From the cell containing the given text, extract its center point as [x, y] coordinate. 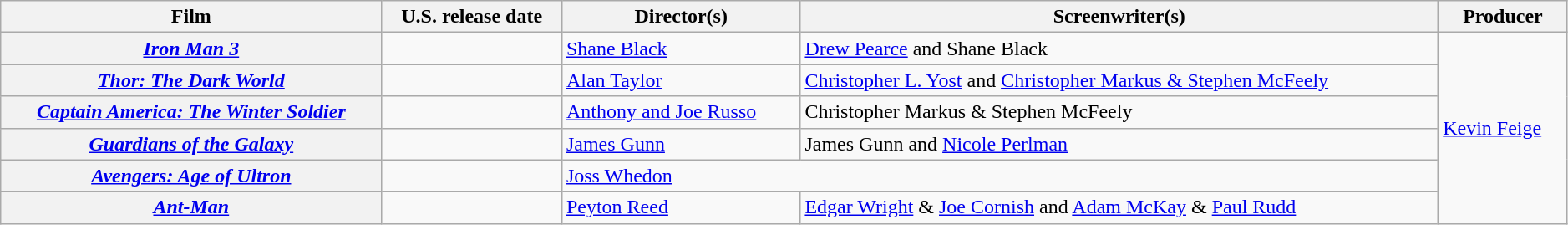
Thor: The Dark World [191, 80]
Joss Whedon [999, 176]
James Gunn [681, 144]
Avengers: Age of Ultron [191, 176]
Anthony and Joe Russo [681, 112]
Screenwriter(s) [1119, 17]
U.S. release date [471, 17]
Film [191, 17]
Director(s) [681, 17]
Christopher Markus & Stephen McFeely [1119, 112]
Peyton Reed [681, 207]
Shane Black [681, 49]
Guardians of the Galaxy [191, 144]
Drew Pearce and Shane Black [1119, 49]
Edgar Wright & Joe Cornish and Adam McKay & Paul Rudd [1119, 207]
Kevin Feige [1504, 128]
Christopher L. Yost and Christopher Markus & Stephen McFeely [1119, 80]
Producer [1504, 17]
Ant-Man [191, 207]
Iron Man 3 [191, 49]
Alan Taylor [681, 80]
James Gunn and Nicole Perlman [1119, 144]
Captain America: The Winter Soldier [191, 112]
